Locate the cell with the specified text and output its (x, y) center coordinate. 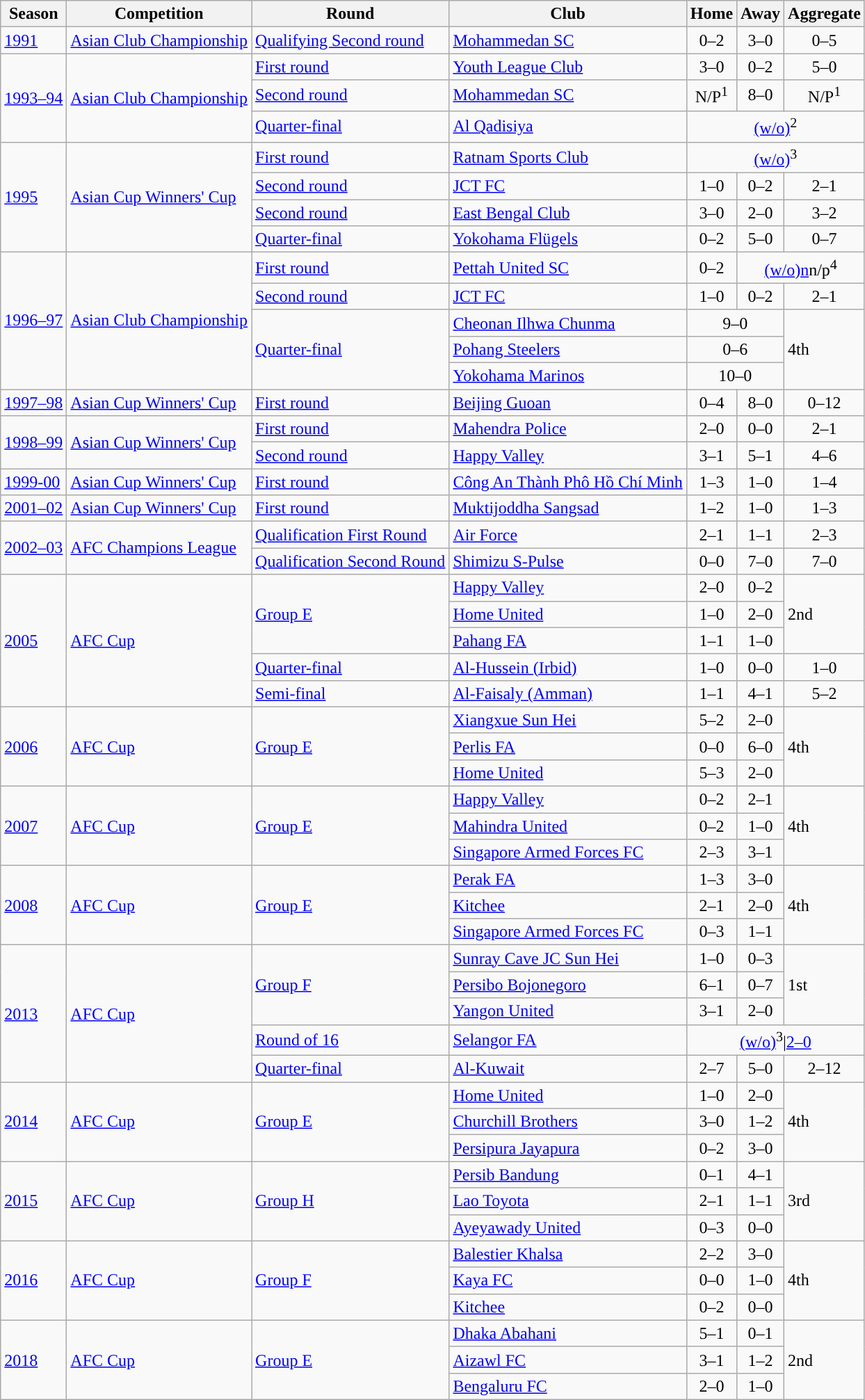
0–4 (711, 403)
2005 (33, 641)
1999-00 (33, 482)
2018 (33, 1360)
Al-Kuwait (567, 1069)
2007 (33, 826)
Công An Thành Phô Hồ Chí Minh (567, 482)
2–2 (711, 1254)
3rd (825, 1201)
2016 (33, 1280)
2–12 (825, 1069)
1st (825, 985)
Xiangxue Sun Hei (567, 720)
Pettah United SC (567, 268)
0–5 (825, 40)
2006 (33, 746)
1–4 (825, 482)
Round of 16 (350, 1040)
Air Force (567, 535)
Kaya FC (567, 1280)
2002–03 (33, 548)
(w/o)2 (775, 127)
1991 (33, 40)
Qualification Second Round (350, 561)
Al Qadisiya (567, 127)
Aggregate (825, 14)
6–1 (711, 985)
Season (33, 14)
Yangon United (567, 1011)
2014 (33, 1122)
0–6 (735, 349)
6–0 (761, 746)
Dhaka Abahani (567, 1333)
Cheonan Ilhwa Chunma (567, 323)
4–6 (825, 456)
Al-Hussein (Irbid) (567, 667)
Bengaluru FC (567, 1386)
East Bengal Club (567, 213)
(w/o)nn/p4 (801, 268)
1996–97 (33, 321)
Home (711, 14)
Perak FA (567, 879)
Balestier Khalsa (567, 1254)
Away (761, 14)
AFC Champions League (159, 548)
Muktijoddha Sangsad (567, 508)
Semi-final (350, 693)
Yokohama Marinos (567, 376)
9–0 (735, 323)
Round (350, 14)
2008 (33, 906)
Competition (159, 14)
Perlis FA (567, 746)
Pohang Steelers (567, 349)
Youth League Club (567, 67)
1993–94 (33, 97)
10–0 (735, 376)
1997–98 (33, 403)
2–7 (711, 1069)
Churchill Brothers (567, 1122)
Selangor FA (567, 1040)
Qualifying Second round (350, 40)
Beijing Guoan (567, 403)
Mahendra Police (567, 429)
Ratnam Sports Club (567, 157)
5–3 (711, 773)
2001–02 (33, 508)
Aizawl FC (567, 1360)
0–12 (825, 403)
2015 (33, 1201)
(w/o)3 (775, 157)
2013 (33, 1014)
(w/o)3|2–0 (775, 1040)
Persipura Jayapura (567, 1148)
Group H (350, 1201)
1998–99 (33, 442)
Qualification First Round (350, 535)
Shimizu S-Pulse (567, 561)
Pahang FA (567, 641)
1995 (33, 198)
Lao Toyota (567, 1201)
Ayeyawady United (567, 1228)
3–2 (825, 213)
Persib Bandung (567, 1175)
Club (567, 14)
Persibo Bojonegoro (567, 985)
Yokohama Flügels (567, 239)
Sunray Cave JC Sun Hei (567, 958)
Mahindra United (567, 826)
Al-Faisaly (Amman) (567, 693)
